Extract the (x, y) coordinate from the center of the cell holding the provided text.  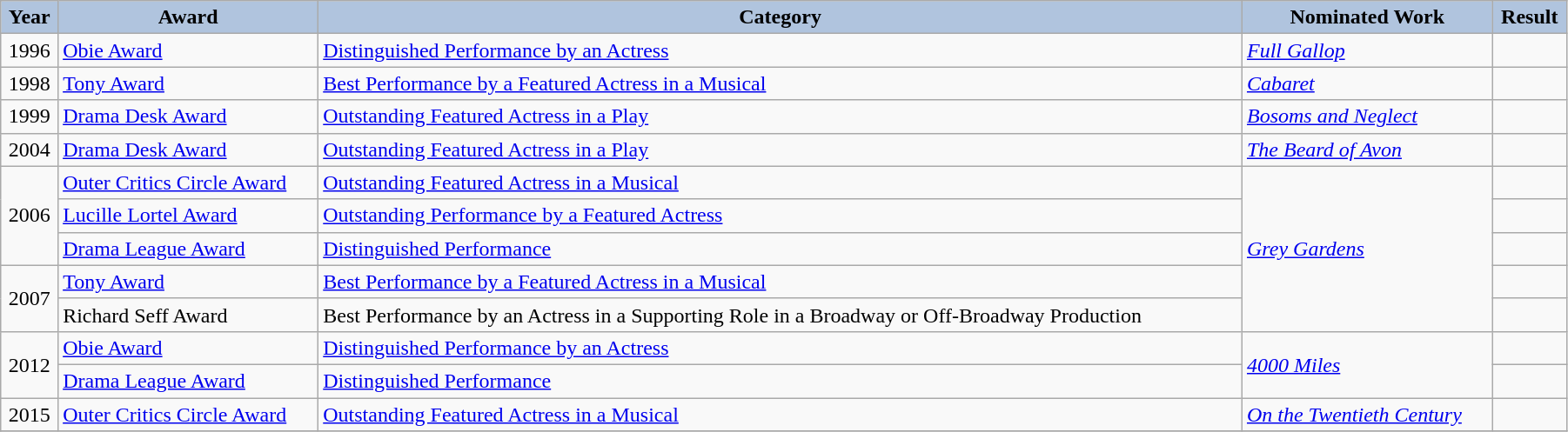
Bosoms and Neglect (1367, 116)
Outstanding Performance by a Featured Actress (781, 216)
Category (781, 17)
Cabaret (1367, 83)
The Beard of Avon (1367, 150)
2004 (30, 150)
4000 Miles (1367, 364)
2015 (30, 415)
On the Twentieth Century (1367, 415)
Lucille Lortel Award (188, 216)
2012 (30, 364)
1996 (30, 50)
1998 (30, 83)
Grey Gardens (1367, 249)
Year (30, 17)
Award (188, 17)
Richard Seff Award (188, 315)
2006 (30, 216)
Best Performance by an Actress in a Supporting Role in a Broadway or Off-Broadway Production (781, 315)
2007 (30, 298)
Nominated Work (1367, 17)
1999 (30, 116)
Result (1530, 17)
Full Gallop (1367, 50)
